Return the (X, Y) coordinate for the center point of the cell that contains the specified text.  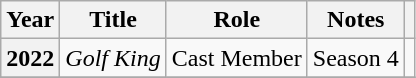
Role (236, 20)
Title (113, 20)
Notes (356, 20)
Year (30, 20)
Golf King (113, 58)
2022 (30, 58)
Season 4 (356, 58)
Cast Member (236, 58)
